From the cell containing the given text, extract its center point as (x, y) coordinate. 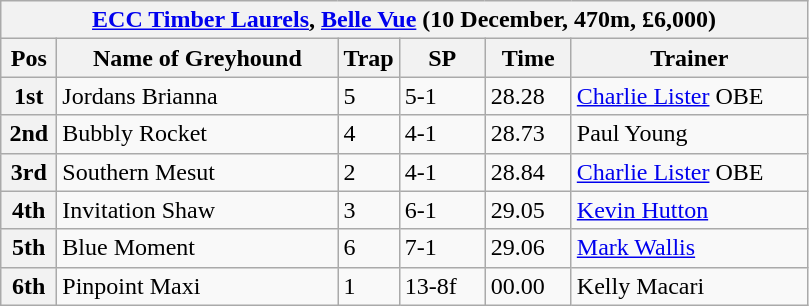
1st (29, 96)
28.84 (528, 172)
3rd (29, 172)
6-1 (442, 210)
Southern Mesut (198, 172)
4 (368, 134)
Bubbly Rocket (198, 134)
Invitation Shaw (198, 210)
28.73 (528, 134)
Pos (29, 58)
Mark Wallis (689, 248)
00.00 (528, 286)
13-8f (442, 286)
7-1 (442, 248)
2nd (29, 134)
3 (368, 210)
ECC Timber Laurels, Belle Vue (10 December, 470m, £6,000) (404, 20)
Kelly Macari (689, 286)
6 (368, 248)
1 (368, 286)
SP (442, 58)
Jordans Brianna (198, 96)
5 (368, 96)
Pinpoint Maxi (198, 286)
5-1 (442, 96)
Trap (368, 58)
Time (528, 58)
6th (29, 286)
29.05 (528, 210)
29.06 (528, 248)
Paul Young (689, 134)
Kevin Hutton (689, 210)
Blue Moment (198, 248)
2 (368, 172)
Name of Greyhound (198, 58)
Trainer (689, 58)
4th (29, 210)
28.28 (528, 96)
5th (29, 248)
